Extract the (x, y) coordinate from the center of the cell holding the provided text.  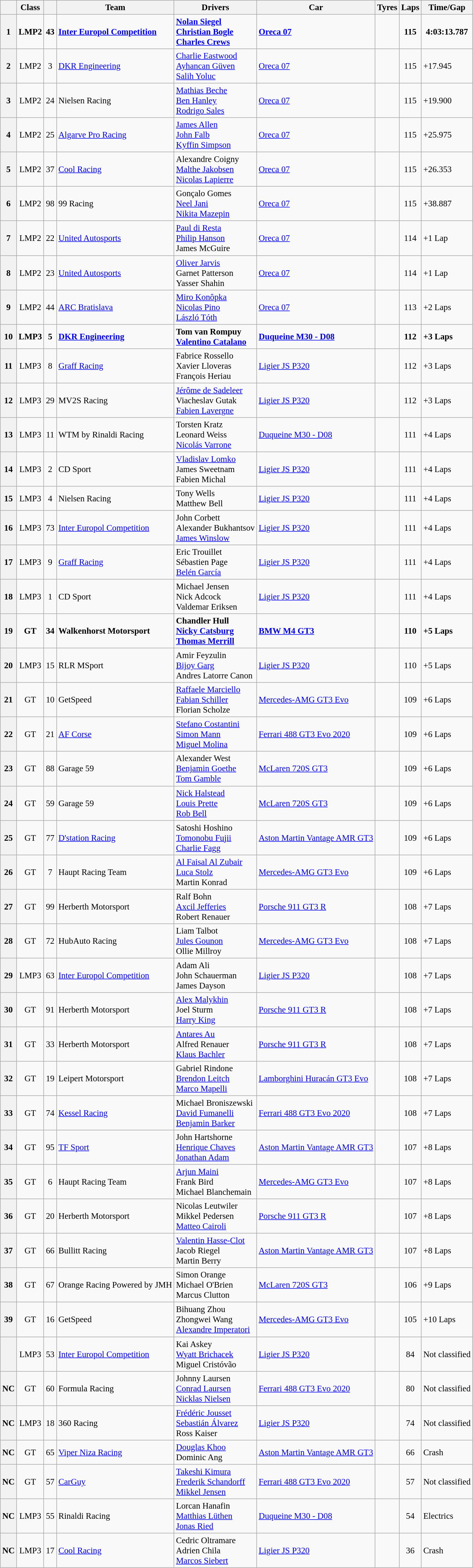
D'station Racing (115, 838)
Mathias Beche Ben Hanley Rodrigo Sales (215, 101)
TF Sport (115, 1147)
Kessel Racing (115, 1113)
+2 Laps (447, 307)
Leipert Motorsport (115, 1079)
MV2S Racing (115, 400)
Michael Jensen Nick Adcock Valdemar Eriksen (215, 597)
+9 Laps (447, 1285)
HubAuto Racing (115, 941)
35 (9, 1182)
Vladislav Lomko James Sweetnam Fabien Michal (215, 469)
CarGuy (115, 1482)
60 (50, 1388)
Nolan Siegel Christian Bogle Charles Crews (215, 32)
Takeshi Kimura Frederik Schandorff Mikkel Jensen (215, 1482)
Bihuang Zhou Zhongwei Wang Alexandre Imperatori (215, 1320)
+38.887 (447, 204)
105 (410, 1320)
73 (50, 528)
Gonçalo Gomes Neel Jani Nikita Mazepin (215, 204)
Nicolas Leutwiler Mikkel Pedersen Matteo Cairoli (215, 1216)
Charlie Eastwood Ayhancan Güven Salih Yoluc (215, 66)
Drivers (215, 8)
Gabriel Rindone Brendon Leitch Marco Mapelli (215, 1079)
113 (410, 307)
43 (50, 32)
Laps (410, 8)
4:03:13.787 (447, 32)
Stefano Costantini Simon Mann Miguel Molina (215, 734)
Lamborghini Huracán GT3 Evo (316, 1079)
360 Racing (115, 1423)
Tyres (387, 8)
63 (50, 975)
Walkenhorst Motorsport (115, 631)
Liam Talbot Jules Gounon Ollie Millroy (215, 941)
14 (9, 469)
Electrics (447, 1516)
John Hartshorne Henrique Chaves Jonathan Adam (215, 1147)
Oliver Jarvis Garnet Patterson Yasser Shahin (215, 273)
+10 Laps (447, 1320)
65 (50, 1452)
AF Corse (115, 734)
Cedric Oltramare Adrien Chila Marcos Siebert (215, 1550)
Torsten Kratz Leonard Weiss Nicolás Varrone (215, 435)
39 (9, 1320)
Car (316, 8)
ARC Bratislava (115, 307)
Paul di Resta Philip Hanson James McGuire (215, 238)
54 (410, 1516)
+17.945 (447, 66)
Simon Orange Michael O'Brien Marcus Clutton (215, 1285)
Alexandre Coigny Malthe Jakobsen Nicolas Lapierre (215, 170)
+19.900 (447, 101)
+25.975 (447, 135)
RLR MSport (115, 666)
James Allen John Falb Kyffin Simpson (215, 135)
95 (50, 1147)
53 (50, 1354)
44 (50, 307)
72 (50, 941)
Bullitt Racing (115, 1251)
Ralf Bohn Axcil Jefferies Robert Renauer (215, 907)
Time/Gap (447, 8)
Algarve Pro Racing (115, 135)
+26.353 (447, 170)
80 (410, 1388)
55 (50, 1516)
Formula Racing (115, 1388)
Miro Konôpka Nicolas Pino László Tóth (215, 307)
Tony Wells Matthew Bell (215, 498)
Michael Broniszewski David Fumanelli Benjamin Barker (215, 1113)
WTM by Rinaldi Racing (115, 435)
Team (115, 8)
Nick Halstead Louis Prette Rob Bell (215, 803)
Eric Trouillet Sébastien Page Belén García (215, 562)
Fabrice Rossello Xavier Lloveras François Heriau (215, 366)
Alexander West Benjamin Goethe Tom Gamble (215, 769)
Chandler Hull Nicky Catsburg Thomas Merrill (215, 631)
28 (9, 941)
Orange Racing Powered by JMH (115, 1285)
Kai Askey Wyatt Brichacek Miguel Cristóvão (215, 1354)
98 (50, 204)
Frédéric Jousset Sebastián Álvarez Ross Kaiser (215, 1423)
99 (50, 907)
32 (9, 1079)
30 (9, 1010)
Adam Ali John Schauerman James Dayson (215, 975)
27 (9, 907)
106 (410, 1285)
Al Faisal Al Zubair Luca Stolz Martin Konrad (215, 872)
Viper Niza Racing (115, 1452)
91 (50, 1010)
59 (50, 803)
Antares Au Alfred Renauer Klaus Bachler (215, 1044)
84 (410, 1354)
67 (50, 1285)
77 (50, 838)
Tom van Rompuy Valentino Catalano (215, 337)
12 (9, 400)
Lorcan Hanafin Matthias Lüthen Jonas Ried (215, 1516)
Class (30, 8)
88 (50, 769)
Alex Malykhin Joel Sturm Harry King (215, 1010)
Amir Feyzulin Bijoy Garg Andres Latorre Canon (215, 666)
99 Racing (115, 204)
Jérôme de Sadeleer Viacheslav Gutak Fabien Lavergne (215, 400)
Arjun Maini Frank Bird Michael Blanchemain (215, 1182)
Satoshi Hoshino Tomonobu Fujii Charlie Fagg (215, 838)
38 (9, 1285)
Raffaele Marciello Fabian Schiller Florian Scholze (215, 700)
31 (9, 1044)
26 (9, 872)
Johnny Laursen Conrad Laursen Nicklas Nielsen (215, 1388)
Valentin Hasse-Clot Jacob Riegel Martin Berry (215, 1251)
BMW M4 GT3 (316, 631)
13 (9, 435)
Rinaldi Racing (115, 1516)
John Corbett Alexander Bukhantsov James Winslow (215, 528)
Douglas Khoo Dominic Ang (215, 1452)
